Locate the cell with the specified text and output its (x, y) center coordinate. 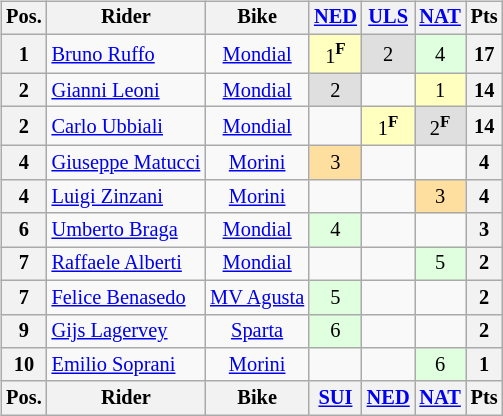
ULS (388, 18)
Gianni Leoni (126, 90)
MV Agusta (257, 297)
SUI (336, 398)
Gijs Lagervey (126, 331)
10 (24, 365)
Carlo Ubbiali (126, 126)
2F (440, 126)
Giuseppe Matucci (126, 163)
Felice Benasedo (126, 297)
Luigi Zinzani (126, 197)
Bruno Ruffo (126, 54)
9 (24, 331)
Emilio Soprani (126, 365)
Raffaele Alberti (126, 264)
17 (484, 54)
Umberto Braga (126, 230)
Sparta (257, 331)
